Return [x, y] of the center of cell containing provided text 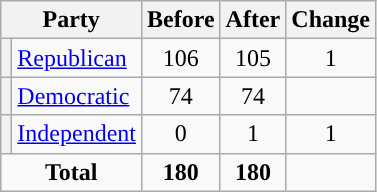
106 [180, 58]
After [253, 20]
Democratic [77, 96]
Change [331, 20]
105 [253, 58]
Before [180, 20]
Total [72, 172]
Independent [77, 134]
Party [72, 20]
0 [180, 134]
Republican [77, 58]
